From the cell containing the given text, extract its center point as [x, y] coordinate. 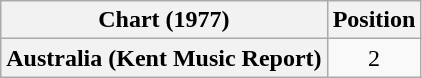
2 [374, 58]
Position [374, 20]
Australia (Kent Music Report) [164, 58]
Chart (1977) [164, 20]
